Capture the cell that displays the provided text and extract its (x, y) central coordinate. 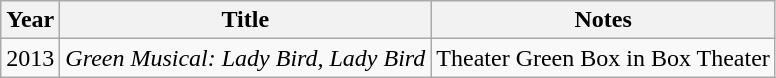
Title (246, 20)
Theater Green Box in Box Theater (604, 58)
Year (30, 20)
Notes (604, 20)
Green Musical: Lady Bird, Lady Bird (246, 58)
2013 (30, 58)
